Identify which cell holds the provided text, then report its [X, Y] central coordinate. 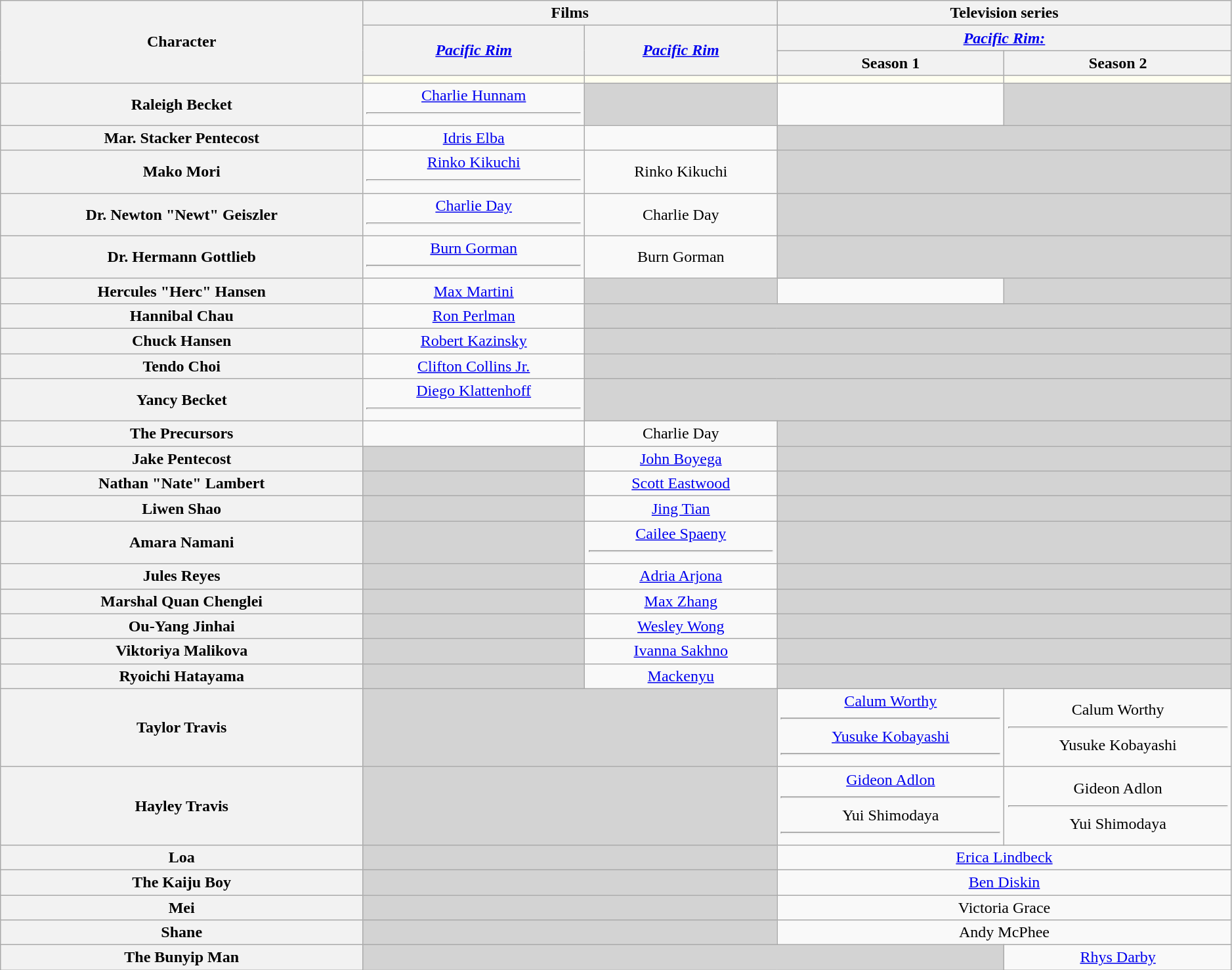
Jing Tian [681, 509]
Max Zhang [681, 601]
John Boyega [681, 459]
Clifton Collins Jr. [474, 366]
Television series [1004, 13]
Character [182, 42]
Hannibal Chau [182, 316]
Ivanna Sakhno [681, 651]
Shane [182, 933]
Jake Pentecost [182, 459]
Dr. Newton "Newt" Geiszler [182, 214]
Hayley Travis [182, 806]
The Bunyip Man [182, 958]
Idris Elba [474, 138]
Scott Eastwood [681, 484]
Tendo Choi [182, 366]
Raleigh Becket [182, 104]
Ou-Yang Jinhai [182, 626]
Robert Kazinsky [474, 341]
The Precursors [182, 434]
Victoria Grace [1004, 908]
Loa [182, 857]
Mar. Stacker Pentecost [182, 138]
Viktoriya Malikova [182, 651]
Season 2 [1118, 63]
Hercules "Herc" Hansen [182, 291]
Amara Namani [182, 542]
Taylor Travis [182, 727]
Season 1 [891, 63]
Films [570, 13]
Pacific Rim: [1004, 38]
Wesley Wong [681, 626]
Marshal Quan Chenglei [182, 601]
Ron Perlman [474, 316]
Cailee Spaeny [681, 542]
Yancy Becket [182, 400]
Charlie Hunnam [474, 104]
The Kaiju Boy [182, 882]
Mackenyu [681, 676]
Erica Lindbeck [1004, 857]
Diego Klattenhoff [474, 400]
Jules Reyes [182, 576]
Mako Mori [182, 172]
Ryoichi Hatayama [182, 676]
Liwen Shao [182, 509]
Chuck Hansen [182, 341]
Nathan "Nate" Lambert [182, 484]
Adria Arjona [681, 576]
Ben Diskin [1004, 882]
Andy McPhee [1004, 933]
Max Martini [474, 291]
Rhys Darby [1118, 958]
Dr. Hermann Gottlieb [182, 257]
Mei [182, 908]
